From the cell containing the given text, extract its center point as (x, y) coordinate. 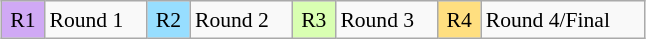
R3 (314, 20)
R4 (460, 20)
Round 3 (386, 20)
Round 4/Final (563, 20)
Round 1 (96, 20)
R1 (22, 20)
R2 (168, 20)
Round 2 (241, 20)
